Return the (X, Y) coordinate for the center point of the cell that contains the specified text.  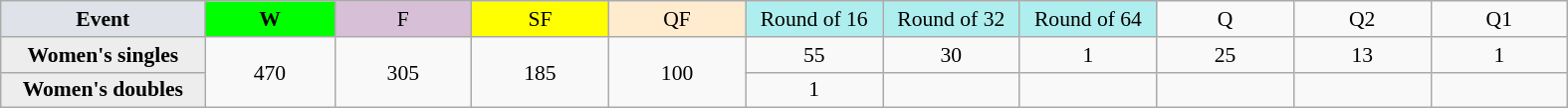
100 (677, 72)
185 (541, 72)
25 (1226, 55)
470 (270, 72)
F (403, 19)
Women's doubles (104, 90)
Q (1226, 19)
30 (951, 55)
W (270, 19)
305 (403, 72)
Round of 64 (1088, 19)
QF (677, 19)
Event (104, 19)
55 (814, 55)
SF (541, 19)
Q2 (1362, 19)
Round of 16 (814, 19)
Women's singles (104, 55)
13 (1362, 55)
Q1 (1499, 19)
Round of 32 (951, 19)
